Find where the given text appears and provide that cell's center as [X, Y] coordinate. 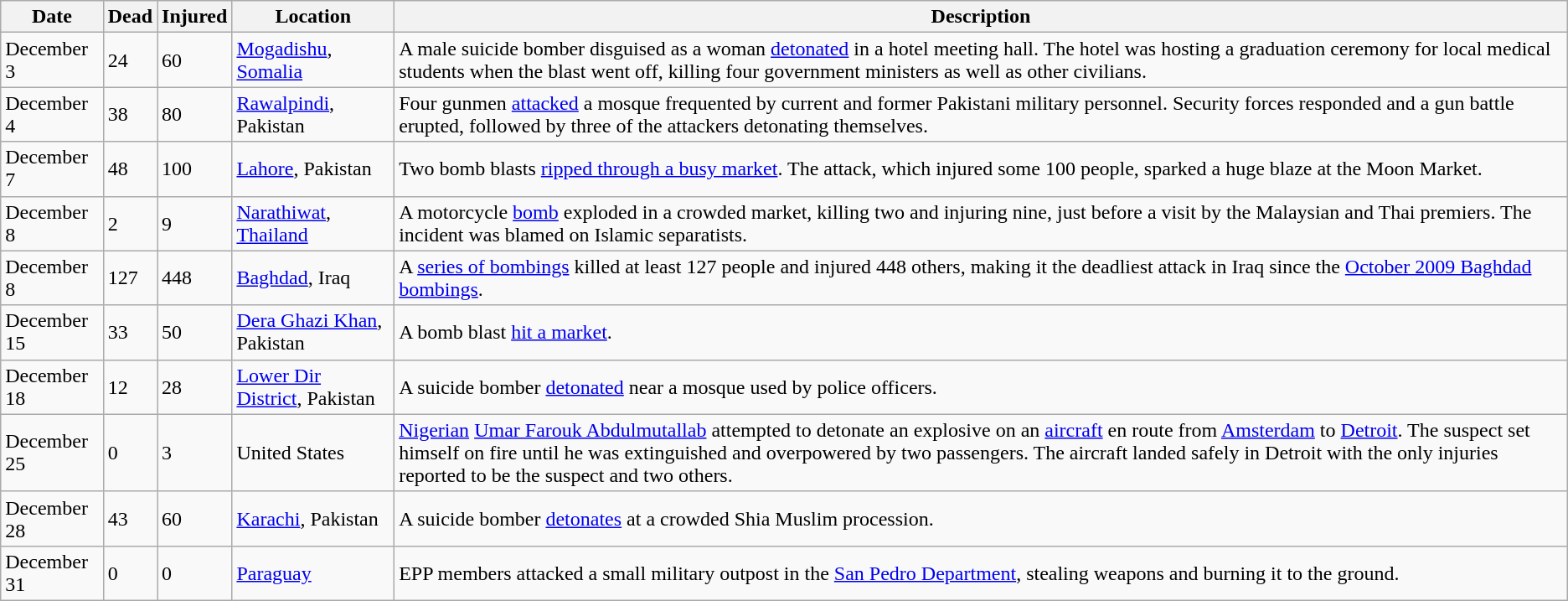
Paraguay [313, 573]
43 [130, 518]
Date [52, 17]
127 [130, 278]
December 4 [52, 114]
December 31 [52, 573]
United States [313, 453]
Baghdad, Iraq [313, 278]
48 [130, 169]
Dera Ghazi Khan, Pakistan [313, 332]
Lahore, Pakistan [313, 169]
Karachi, Pakistan [313, 518]
A suicide bomber detonates at a crowded Shia Muslim procession. [982, 518]
33 [130, 332]
Injured [194, 17]
December 28 [52, 518]
Location [313, 17]
Rawalpindi, Pakistan [313, 114]
A suicide bomber detonated near a mosque used by police officers. [982, 387]
December 7 [52, 169]
3 [194, 453]
28 [194, 387]
Narathiwat, Thailand [313, 223]
December 18 [52, 387]
100 [194, 169]
Lower Dir District, Pakistan [313, 387]
50 [194, 332]
38 [130, 114]
24 [130, 60]
9 [194, 223]
December 15 [52, 332]
A bomb blast hit a market. [982, 332]
EPP members attacked a small military outpost in the San Pedro Department, stealing weapons and burning it to the ground. [982, 573]
2 [130, 223]
448 [194, 278]
Mogadishu, Somalia [313, 60]
December 25 [52, 453]
December 3 [52, 60]
Description [982, 17]
12 [130, 387]
80 [194, 114]
Dead [130, 17]
Two bomb blasts ripped through a busy market. The attack, which injured some 100 people, sparked a huge blaze at the Moon Market. [982, 169]
